Find where the given text appears and provide that cell's center as [X, Y] coordinate. 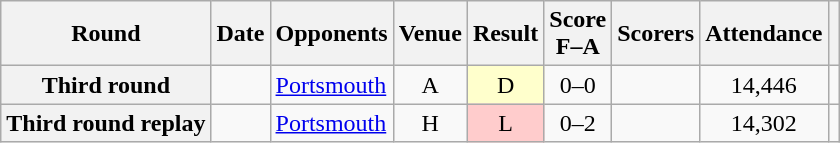
H [430, 123]
0–0 [578, 85]
A [430, 85]
Date [240, 34]
L [505, 123]
14,302 [764, 123]
0–2 [578, 123]
Scorers [656, 34]
Round [106, 34]
Result [505, 34]
Opponents [332, 34]
D [505, 85]
Attendance [764, 34]
Third round [106, 85]
Venue [430, 34]
14,446 [764, 85]
ScoreF–A [578, 34]
Third round replay [106, 123]
